Determine the (X, Y) coordinate at the center of the cell enclosing the given text.  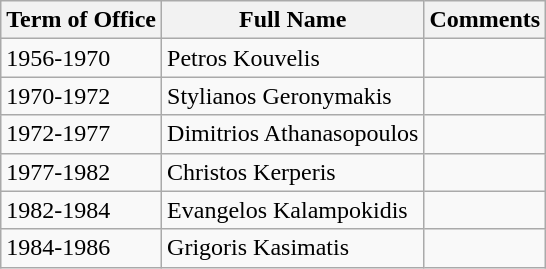
Christos Kerperis (293, 172)
Grigoris Kasimatis (293, 248)
Dimitrios Athanasopoulos (293, 134)
1982-1984 (82, 210)
Petros Kouvelis (293, 58)
1977-1982 (82, 172)
1972-1977 (82, 134)
1984-1986 (82, 248)
Evangelos Kalampokidis (293, 210)
1956-1970 (82, 58)
Comments (485, 20)
Term of Office (82, 20)
Stylianos Geronymakis (293, 96)
1970-1972 (82, 96)
Full Name (293, 20)
